Detect which cell encompasses the target text, then output its [x, y] center coordinate. 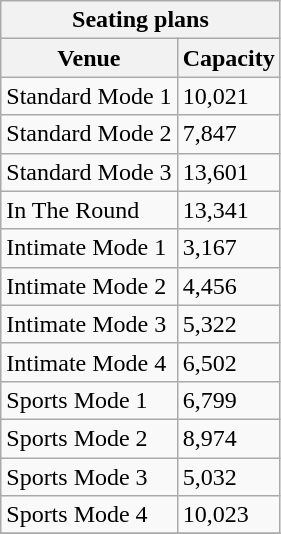
13,341 [228, 210]
3,167 [228, 248]
8,974 [228, 438]
Seating plans [140, 20]
13,601 [228, 172]
Sports Mode 2 [89, 438]
6,799 [228, 400]
6,502 [228, 362]
Standard Mode 3 [89, 172]
Standard Mode 1 [89, 96]
Sports Mode 4 [89, 515]
Intimate Mode 4 [89, 362]
Intimate Mode 1 [89, 248]
5,322 [228, 324]
4,456 [228, 286]
Sports Mode 1 [89, 400]
In The Round [89, 210]
5,032 [228, 477]
Intimate Mode 2 [89, 286]
10,021 [228, 96]
Venue [89, 58]
7,847 [228, 134]
Sports Mode 3 [89, 477]
Intimate Mode 3 [89, 324]
Capacity [228, 58]
Standard Mode 2 [89, 134]
10,023 [228, 515]
